Determine the (X, Y) coordinate at the center of the cell enclosing the given text.  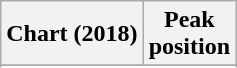
Peakposition (189, 34)
Chart (2018) (72, 34)
